Find where the given text appears and provide that cell's center as (x, y) coordinate. 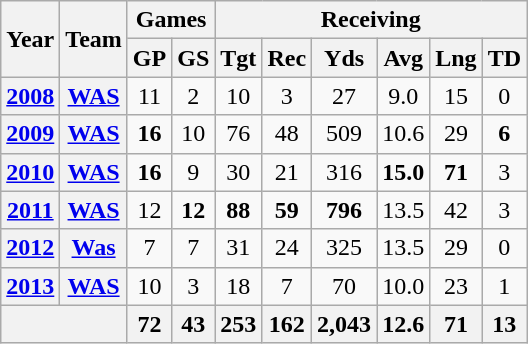
325 (344, 248)
2,043 (344, 324)
Lng (456, 58)
316 (344, 172)
Was (94, 248)
162 (287, 324)
1 (504, 286)
GP (149, 58)
70 (344, 286)
21 (287, 172)
10.0 (404, 286)
11 (149, 96)
2008 (30, 96)
23 (456, 286)
15 (456, 96)
Rec (287, 58)
Yds (344, 58)
6 (504, 134)
GS (194, 58)
27 (344, 96)
2 (194, 96)
18 (238, 286)
9.0 (404, 96)
15.0 (404, 172)
253 (238, 324)
2010 (30, 172)
TD (504, 58)
12.6 (404, 324)
Games (170, 20)
Receiving (371, 20)
31 (238, 248)
Year (30, 39)
72 (149, 324)
2012 (30, 248)
10.6 (404, 134)
Team (94, 39)
24 (287, 248)
48 (287, 134)
9 (194, 172)
2013 (30, 286)
42 (456, 210)
13 (504, 324)
76 (238, 134)
88 (238, 210)
796 (344, 210)
59 (287, 210)
2009 (30, 134)
509 (344, 134)
30 (238, 172)
Tgt (238, 58)
2011 (30, 210)
Avg (404, 58)
43 (194, 324)
